Capture the cell that displays the provided text and extract its [X, Y] central coordinate. 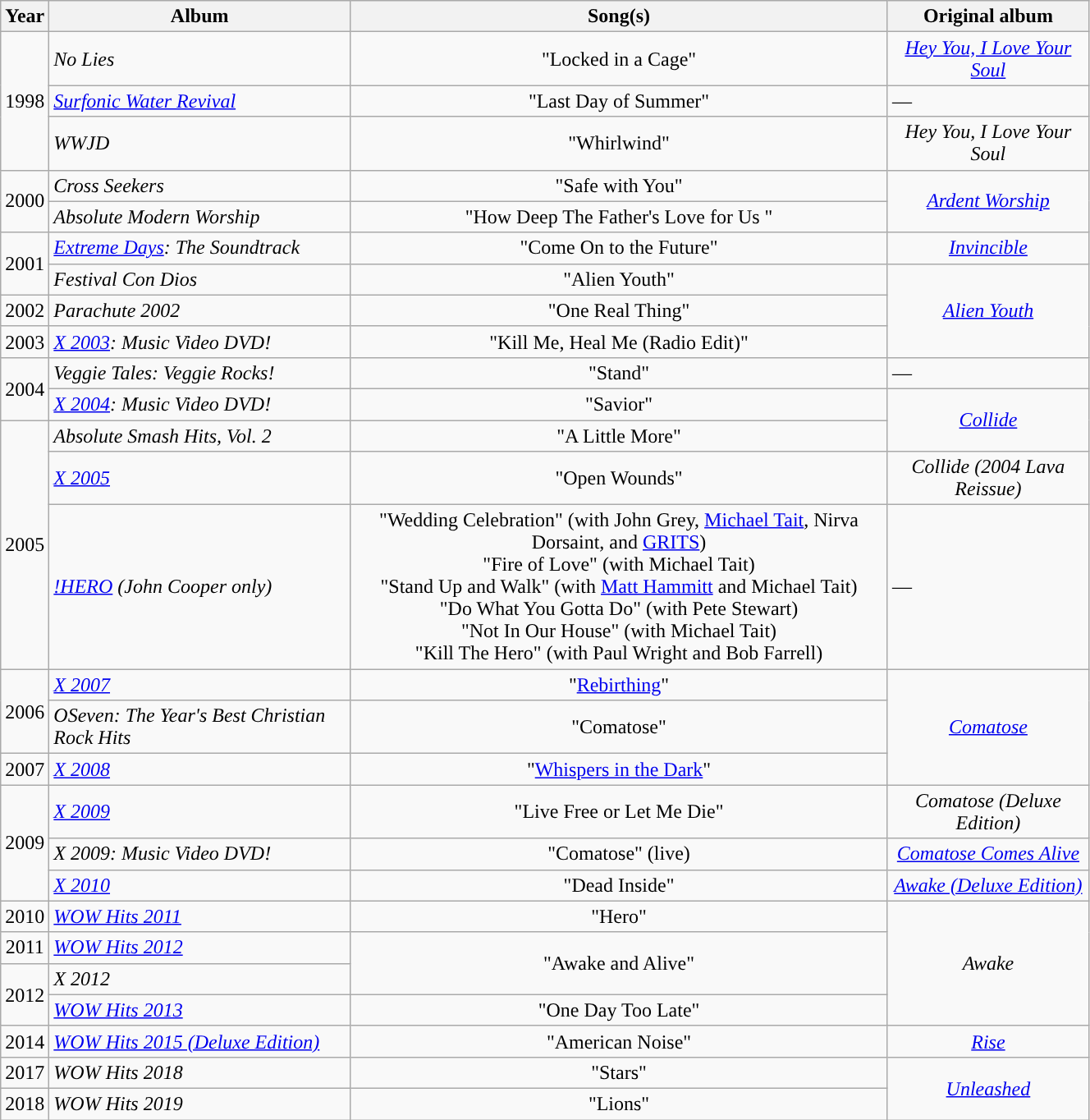
Year [25, 16]
WOW Hits 2012 [200, 948]
Awake (Deluxe Edition) [988, 885]
Parachute 2002 [200, 310]
No Lies [200, 59]
Extreme Days: The Soundtrack [200, 248]
Festival Con Dios [200, 279]
2005 [25, 545]
Album [200, 16]
"Live Free or Let Me Die" [619, 811]
"Rebirthing" [619, 685]
"One Real Thing" [619, 310]
"Safe with You" [619, 186]
X 2008 [200, 769]
Collide [988, 420]
!HERO (John Cooper only) [200, 587]
"A Little More" [619, 436]
"One Day Too Late" [619, 1010]
OSeven: The Year's Best Christian Rock Hits [200, 728]
2006 [25, 711]
"Whispers in the Dark" [619, 769]
2017 [25, 1072]
WOW Hits 2018 [200, 1072]
"Awake and Alive" [619, 963]
Comatose (Deluxe Edition) [988, 811]
2000 [25, 201]
2011 [25, 948]
"Whirlwind" [619, 143]
"Locked in a Cage" [619, 59]
"Last Day of Summer" [619, 101]
"Come On to the Future" [619, 248]
2001 [25, 264]
WOW Hits 2011 [200, 916]
WOW Hits 2013 [200, 1010]
"Kill Me, Heal Me (Radio Edit)" [619, 342]
X 2003: Music Video DVD! [200, 342]
"How Deep The Father's Love for Us " [619, 217]
2010 [25, 916]
Invincible [988, 248]
Original album [988, 16]
Cross Seekers [200, 186]
2018 [25, 1104]
X 2012 [200, 979]
Surfonic Water Revival [200, 101]
"Lions" [619, 1104]
Song(s) [619, 16]
X 2007 [200, 685]
X 2010 [200, 885]
Awake [988, 963]
"Hero" [619, 916]
Comatose [988, 728]
2004 [25, 388]
Absolute Modern Worship [200, 217]
X 2009 [200, 811]
Collide (2004 Lava Reissue) [988, 478]
2003 [25, 342]
1998 [25, 101]
WWJD [200, 143]
WOW Hits 2019 [200, 1104]
Ardent Worship [988, 201]
Comatose Comes Alive [988, 854]
"Stand" [619, 373]
2014 [25, 1041]
"Savior" [619, 404]
X 2004: Music Video DVD! [200, 404]
"Comatose" [619, 728]
"Alien Youth" [619, 279]
Absolute Smash Hits, Vol. 2 [200, 436]
2012 [25, 994]
2007 [25, 769]
"Stars" [619, 1072]
"Open Wounds" [619, 478]
2009 [25, 842]
2002 [25, 310]
Veggie Tales: Veggie Rocks! [200, 373]
Unleashed [988, 1088]
WOW Hits 2015 (Deluxe Edition) [200, 1041]
X 2005 [200, 478]
"Comatose" (live) [619, 854]
"Dead Inside" [619, 885]
X 2009: Music Video DVD! [200, 854]
Rise [988, 1041]
Alien Youth [988, 310]
"American Noise" [619, 1041]
